Pinpoint the cell where the given text exists, returning its (x, y) midpoint coordinate. 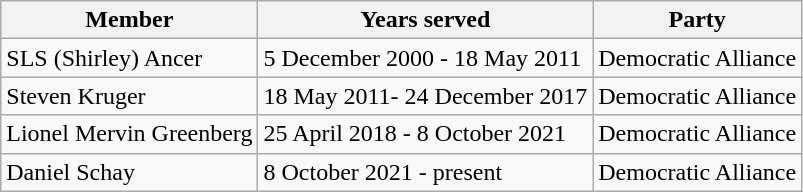
Party (698, 20)
SLS (Shirley) Ancer (130, 58)
25 April 2018 - 8 October 2021 (426, 134)
5 December 2000 - 18 May 2011 (426, 58)
18 May 2011- 24 December 2017 (426, 96)
Daniel Schay (130, 172)
Years served (426, 20)
Member (130, 20)
Lionel Mervin Greenberg (130, 134)
8 October 2021 - present (426, 172)
Steven Kruger (130, 96)
